Identify which cell holds the provided text, then report its (X, Y) central coordinate. 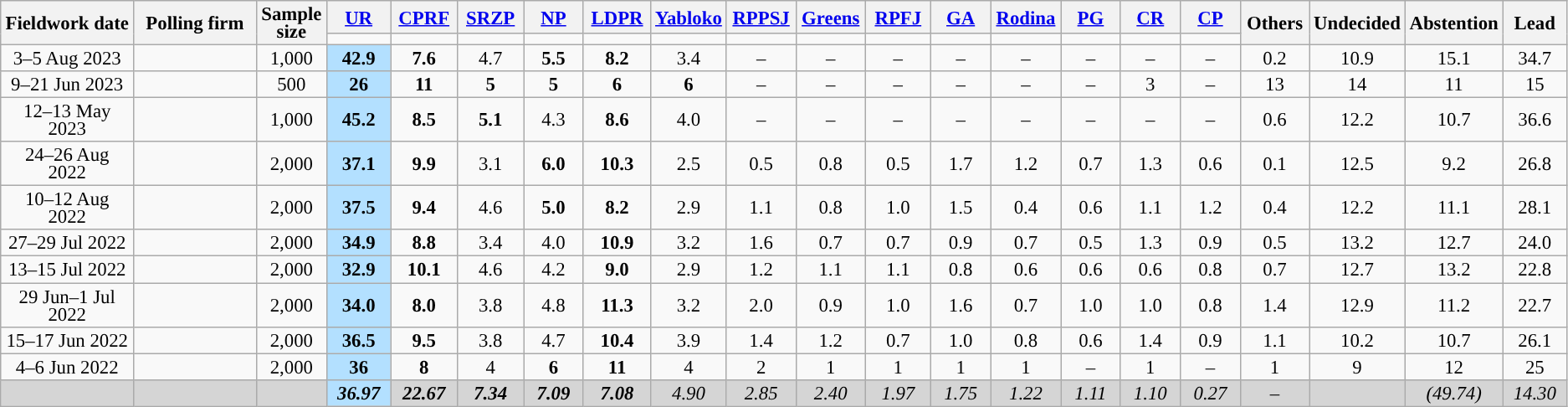
11.1 (1454, 208)
1.10 (1150, 393)
34.9 (359, 243)
22.67 (424, 393)
36.97 (359, 393)
27–29 Jul 2022 (67, 243)
3.9 (689, 340)
(49.74) (1454, 393)
Samplesize (291, 23)
22.7 (1535, 305)
24–26 Aug 2022 (67, 164)
Polling firm (195, 23)
9.4 (424, 208)
22.8 (1535, 270)
RPFJ (898, 17)
Undecided (1357, 23)
45.2 (359, 121)
7.6 (424, 59)
PG (1091, 17)
5.0 (554, 208)
15–17 Jun 2022 (67, 340)
Rodina (1026, 17)
3 (1150, 85)
28.1 (1535, 208)
34.7 (1535, 59)
4–6 Jun 2022 (67, 367)
9.9 (424, 164)
7.09 (554, 393)
CP (1211, 17)
8.6 (617, 121)
2.0 (761, 305)
Others (1274, 23)
RPPSJ (761, 17)
37.1 (359, 164)
37.5 (359, 208)
1.22 (1026, 393)
26.8 (1535, 164)
Fieldwork date (67, 23)
15 (1535, 85)
13–15 Jul 2022 (67, 270)
4.8 (554, 305)
6.0 (554, 164)
1.75 (961, 393)
12–13 May 2023 (67, 121)
8.5 (424, 121)
11.2 (1454, 305)
0.1 (1274, 164)
SRZP (490, 17)
2 (761, 367)
NP (554, 17)
15.1 (1454, 59)
3.1 (490, 164)
LDPR (617, 17)
10.4 (617, 340)
10.1 (424, 270)
9 (1357, 367)
Yabloko (689, 17)
1.5 (961, 208)
36.6 (1535, 121)
0.27 (1211, 393)
29 Jun–1 Jul 2022 (67, 305)
4.2 (554, 270)
UR (359, 17)
GA (961, 17)
2.85 (761, 393)
5.1 (490, 121)
36 (359, 367)
9.0 (617, 270)
1.7 (961, 164)
500 (291, 85)
32.9 (359, 270)
26.1 (1535, 340)
8 (424, 367)
12.5 (1357, 164)
13 (1274, 85)
14.30 (1535, 393)
1.11 (1091, 393)
12.9 (1357, 305)
1.97 (898, 393)
3–5 Aug 2023 (67, 59)
10–12 Aug 2022 (67, 208)
4.90 (689, 393)
9.5 (424, 340)
26 (359, 85)
36.5 (359, 340)
42.9 (359, 59)
0.2 (1274, 59)
4.3 (554, 121)
Greens (830, 17)
Lead (1535, 23)
14 (1357, 85)
24.0 (1535, 243)
7.08 (617, 393)
12 (1454, 367)
5.5 (554, 59)
CPRF (424, 17)
10.2 (1357, 340)
CR (1150, 17)
2.5 (689, 164)
25 (1535, 367)
8.0 (424, 305)
2.40 (830, 393)
Abstention (1454, 23)
9.2 (1454, 164)
9–21 Jun 2023 (67, 85)
34.0 (359, 305)
10.3 (617, 164)
11.3 (617, 305)
8.8 (424, 243)
7.34 (490, 393)
